Detect which cell encompasses the target text, then output its (x, y) center coordinate. 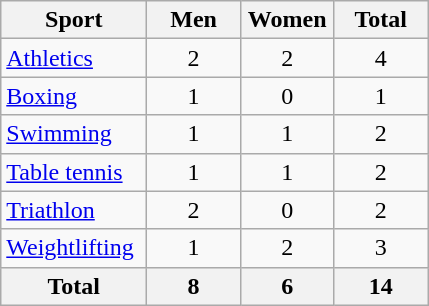
Triathlon (74, 210)
Athletics (74, 58)
Boxing (74, 96)
3 (381, 248)
6 (287, 286)
Swimming (74, 134)
Women (287, 20)
8 (194, 286)
Table tennis (74, 172)
14 (381, 286)
Weightlifting (74, 248)
Men (194, 20)
4 (381, 58)
Sport (74, 20)
